Capture the cell that displays the provided text and extract its (X, Y) central coordinate. 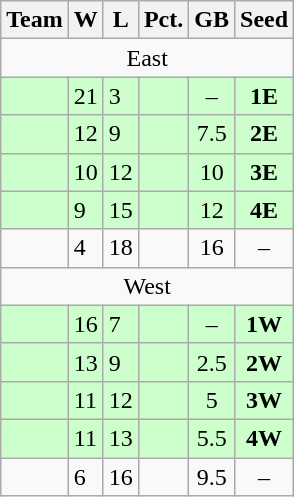
2.5 (212, 362)
5 (212, 400)
9.5 (212, 477)
21 (86, 96)
4 (86, 248)
3W (264, 400)
Team (35, 20)
15 (120, 210)
18 (120, 248)
4E (264, 210)
4W (264, 438)
2W (264, 362)
1W (264, 324)
3 (120, 96)
6 (86, 477)
W (86, 20)
Pct. (163, 20)
L (120, 20)
5.5 (212, 438)
7 (120, 324)
3E (264, 172)
West (148, 286)
Seed (264, 20)
7.5 (212, 134)
2E (264, 134)
GB (212, 20)
East (148, 58)
1E (264, 96)
